Provide the (x, y) coordinate of the cell's center where the given text is located.  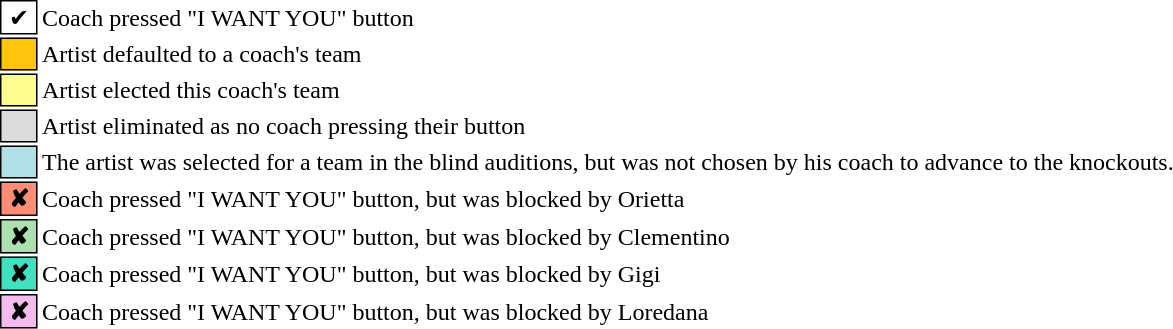
✔ (19, 17)
